Identify which cell holds the provided text, then report its [x, y] central coordinate. 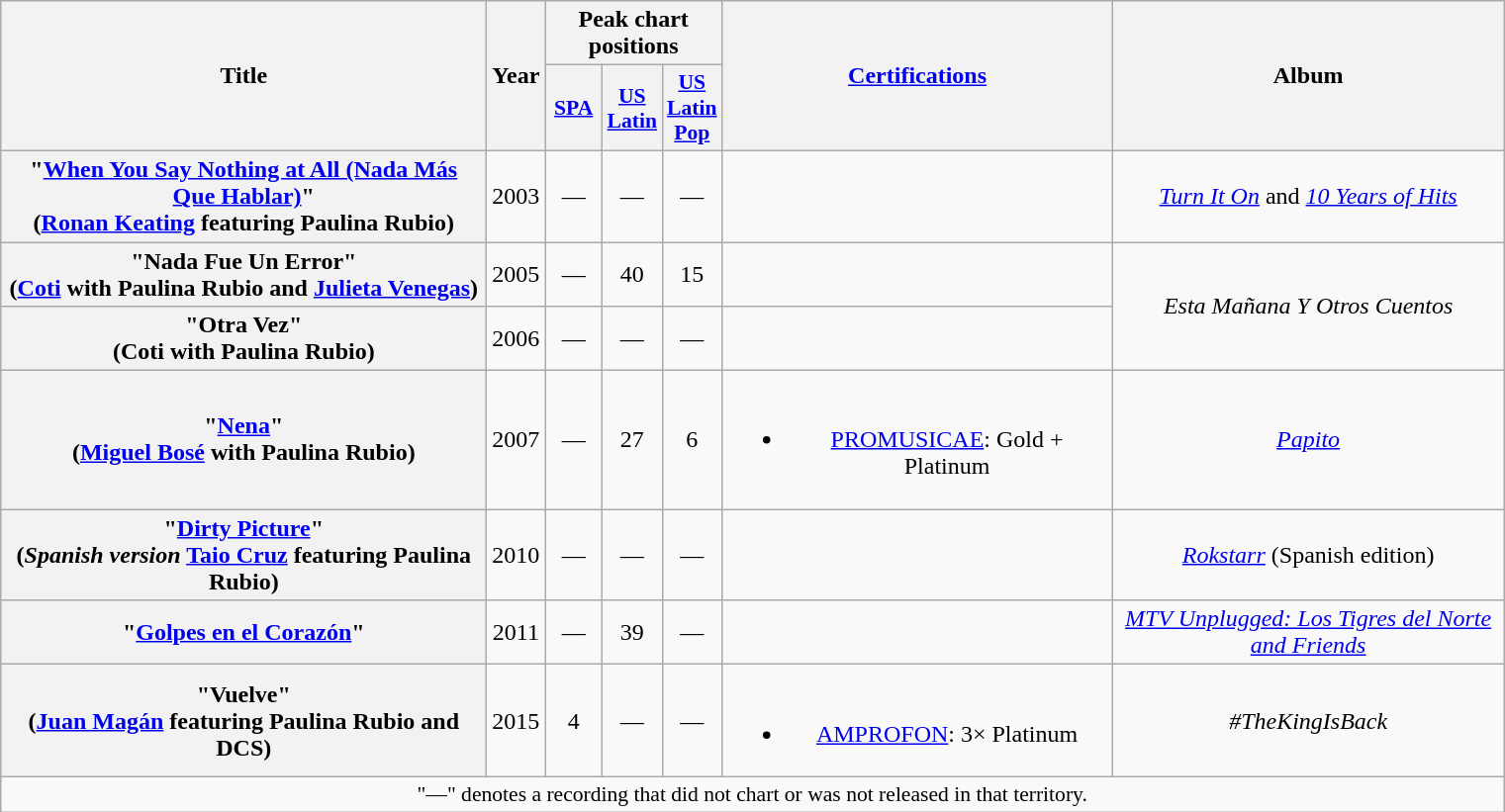
Year [517, 76]
"Dirty Picture"(Spanish version Taio Cruz featuring Paulina Rubio) [243, 555]
PROMUSICAE: Gold + Platinum [918, 440]
Esta Mañana Y Otros Cuentos [1308, 306]
"—" denotes a recording that did not chart or was not released in that territory. [752, 794]
2011 [517, 633]
"Otra Vez"(Coti with Paulina Rubio) [243, 338]
Certifications [918, 76]
Title [243, 76]
2010 [517, 555]
"Nada Fue Un Error"(Coti with Paulina Rubio and Julieta Venegas) [243, 273]
40 [633, 273]
2015 [517, 720]
6 [693, 440]
2007 [517, 440]
"Nena"(Miguel Bosé with Paulina Rubio) [243, 440]
27 [633, 440]
Rokstarr (Spanish edition) [1308, 555]
Turn It On and 10 Years of Hits [1308, 196]
2005 [517, 273]
Papito [1308, 440]
US Latin Pop [693, 109]
Album [1308, 76]
2003 [517, 196]
"When You Say Nothing at All (Nada Más Que Hablar)"(Ronan Keating featuring Paulina Rubio) [243, 196]
"Vuelve"(Juan Magán featuring Paulina Rubio and DCS) [243, 720]
Peak chart positions [633, 34]
#TheKingIsBack [1308, 720]
SPA [574, 109]
"Golpes en el Corazón" [243, 633]
4 [574, 720]
2006 [517, 338]
AMPROFON: 3× Platinum [918, 720]
US Latin [633, 109]
39 [633, 633]
MTV Unplugged: Los Tigres del Norte and Friends [1308, 633]
15 [693, 273]
